Locate the cell with the specified text and output its (X, Y) center coordinate. 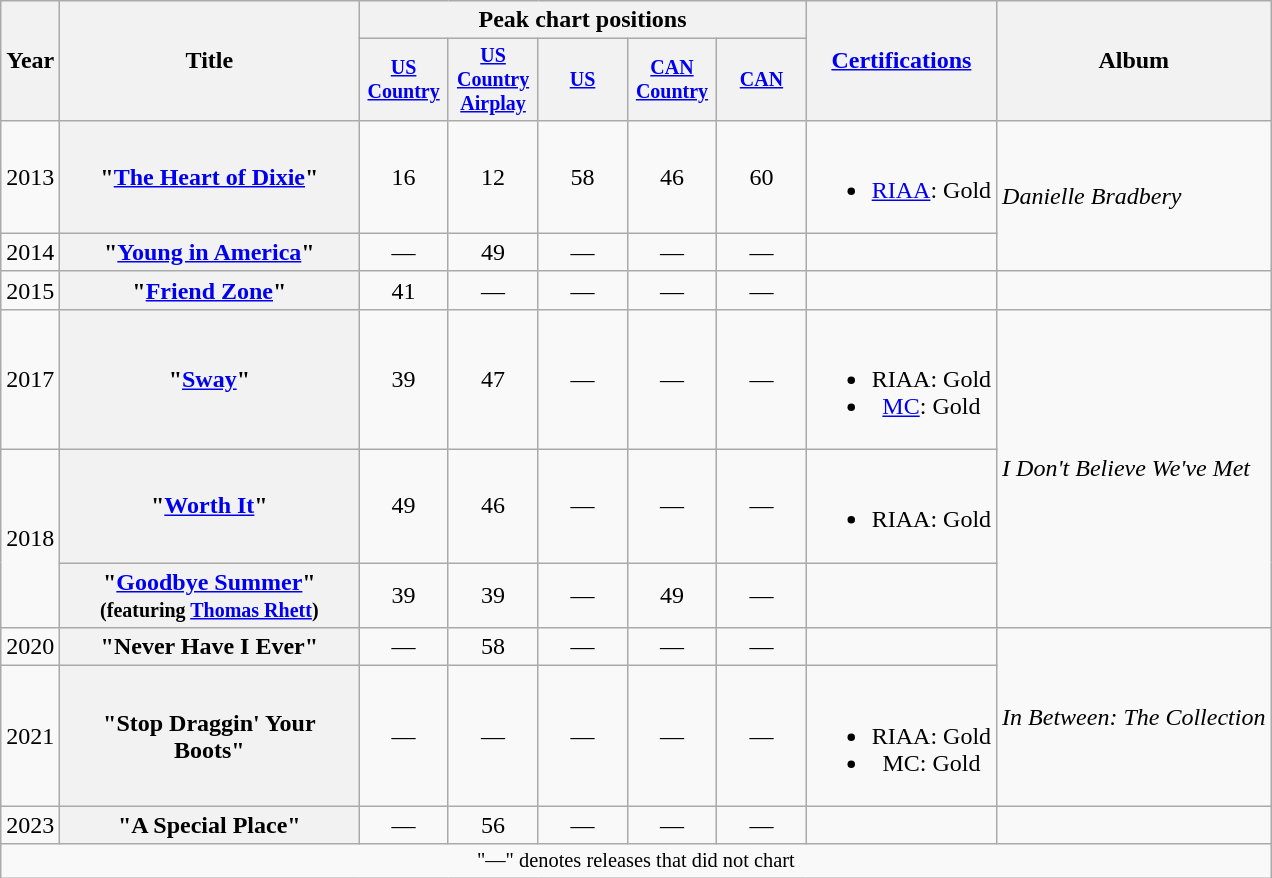
2020 (30, 647)
2017 (30, 379)
56 (492, 825)
Danielle Bradbery (1134, 196)
"Worth It" (210, 506)
US (582, 80)
CAN (762, 80)
2018 (30, 539)
"Stop Draggin' Your Boots" (210, 736)
2023 (30, 825)
In Between: The Collection (1134, 717)
"Friend Zone" (210, 290)
2021 (30, 736)
Year (30, 61)
"Sway" (210, 379)
Album (1134, 61)
2013 (30, 176)
16 (404, 176)
US Country Airplay (492, 80)
"Never Have I Ever" (210, 647)
"—" denotes releases that did not chart (636, 861)
CAN Country (672, 80)
Title (210, 61)
47 (492, 379)
Peak chart positions (582, 20)
12 (492, 176)
60 (762, 176)
"Young in America" (210, 252)
"Goodbye Summer" (featuring Thomas Rhett) (210, 596)
US Country (404, 80)
Certifications (901, 61)
I Don't Believe We've Met (1134, 468)
"The Heart of Dixie" (210, 176)
2014 (30, 252)
41 (404, 290)
2015 (30, 290)
"A Special Place" (210, 825)
